Detect which cell encompasses the target text, then output its (X, Y) center coordinate. 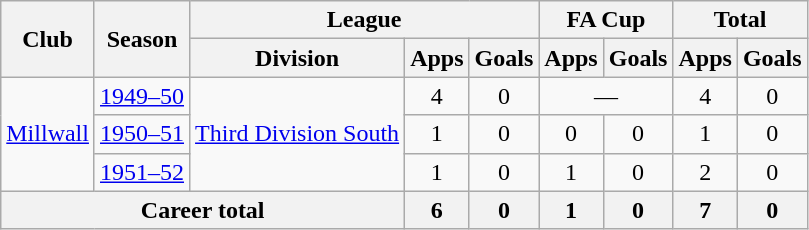
Club (48, 39)
FA Cup (606, 20)
Third Division South (298, 134)
1950–51 (142, 134)
League (364, 20)
Season (142, 39)
6 (437, 210)
1951–52 (142, 172)
Total (740, 20)
Career total (203, 210)
2 (705, 172)
7 (705, 210)
Millwall (48, 134)
— (606, 96)
1949–50 (142, 96)
Division (298, 58)
